Return (x, y) of the center of cell containing provided text 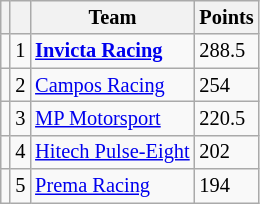
MP Motorsport (112, 118)
Points (227, 17)
1 (20, 51)
5 (20, 186)
Prema Racing (112, 186)
2 (20, 85)
194 (227, 186)
4 (20, 152)
202 (227, 152)
254 (227, 85)
Invicta Racing (112, 51)
220.5 (227, 118)
Hitech Pulse-Eight (112, 152)
288.5 (227, 51)
3 (20, 118)
Campos Racing (112, 85)
Team (112, 17)
